Scan for the cell matching the given text and deliver its [X, Y] coordinate at center. 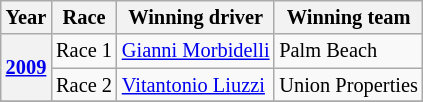
Palm Beach [348, 51]
Vitantonio Liuzzi [196, 85]
Year [26, 17]
Gianni Morbidelli [196, 51]
Race [84, 17]
Winning team [348, 17]
Race 2 [84, 85]
Race 1 [84, 51]
Winning driver [196, 17]
Union Properties [348, 85]
2009 [26, 68]
